Find where the given text appears and provide that cell's center as (x, y) coordinate. 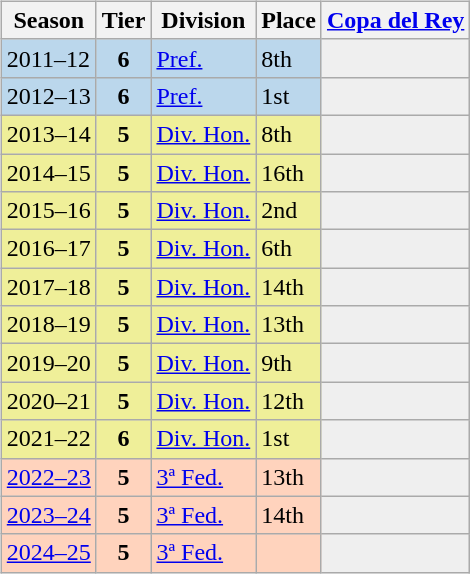
Season (48, 20)
2018–19 (48, 325)
2024–25 (48, 553)
2019–20 (48, 363)
2015–16 (48, 211)
12th (289, 401)
Place (289, 20)
Tier (124, 20)
2021–22 (48, 439)
2023–24 (48, 515)
Division (204, 20)
2016–17 (48, 249)
2014–15 (48, 173)
2nd (289, 211)
Copa del Rey (395, 20)
2020–21 (48, 401)
6th (289, 249)
2011–12 (48, 58)
9th (289, 363)
16th (289, 173)
2012–13 (48, 96)
2013–14 (48, 134)
2022–23 (48, 477)
2017–18 (48, 287)
